Find where the given text appears and provide that cell's center as [x, y] coordinate. 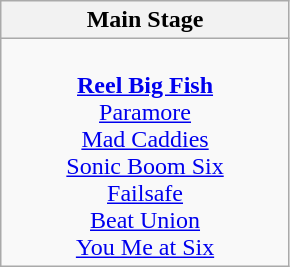
Main Stage [146, 20]
Reel Big Fish Paramore Mad Caddies Sonic Boom Six Failsafe Beat Union You Me at Six [146, 152]
